Locate the cell with the specified text and output its [X, Y] center coordinate. 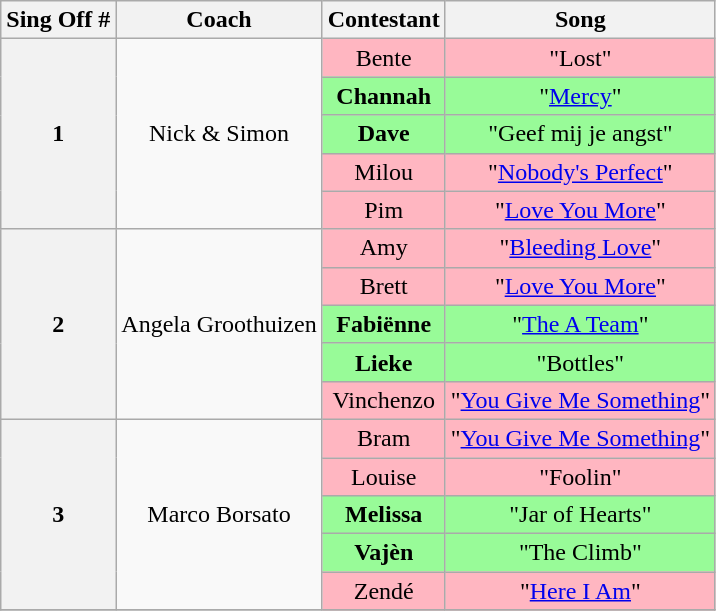
3 [58, 514]
Vajèn [384, 553]
2 [58, 324]
Bente [384, 58]
Nick & Simon [219, 134]
Marco Borsato [219, 514]
"Bottles" [580, 362]
Angela Groothuizen [219, 324]
Dave [384, 134]
Fabiënne [384, 324]
"Nobody's Perfect" [580, 172]
Song [580, 20]
Vinchenzo [384, 400]
"Jar of Hearts" [580, 515]
Sing Off # [58, 20]
"The Climb" [580, 553]
"Here I Am" [580, 591]
Coach [219, 20]
"Foolin" [580, 477]
Louise [384, 477]
Zendé [384, 591]
"Bleeding Love" [580, 248]
"Mercy" [580, 96]
Pim [384, 210]
Channah [384, 96]
Milou [384, 172]
Melissa [384, 515]
"Lost" [580, 58]
Contestant [384, 20]
Brett [384, 286]
"Geef mij je angst" [580, 134]
1 [58, 134]
Lieke [384, 362]
Amy [384, 248]
Bram [384, 438]
"The A Team" [580, 324]
